Find where the given text appears and provide that cell's center as (X, Y) coordinate. 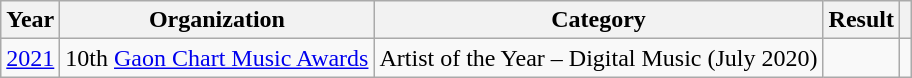
Category (598, 20)
Result (861, 20)
Year (30, 20)
Organization (217, 20)
Artist of the Year – Digital Music (July 2020) (598, 58)
10th Gaon Chart Music Awards (217, 58)
2021 (30, 58)
